Return the (X, Y) coordinate for the center point of the cell that contains the specified text.  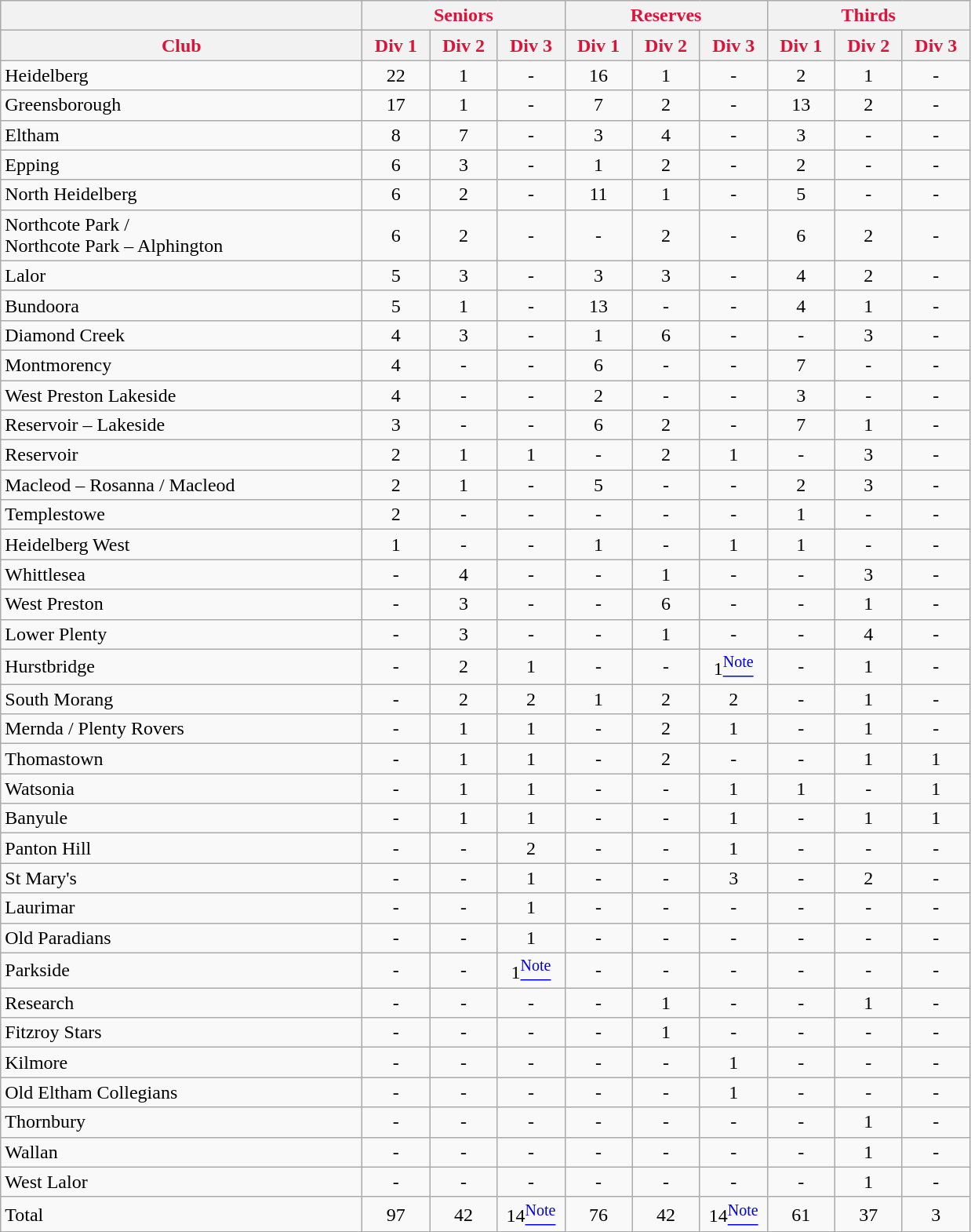
Old Paradians (182, 938)
Watsonia (182, 789)
Total (182, 1215)
Laurimar (182, 908)
Greensborough (182, 105)
Templestowe (182, 515)
16 (598, 75)
Montmorency (182, 365)
North Heidelberg (182, 195)
Mernda / Plenty Rovers (182, 729)
Lalor (182, 275)
Seniors (464, 16)
Northcote Park / Northcote Park – Alphington (182, 235)
Reservoir (182, 455)
Epping (182, 165)
61 (801, 1215)
Fitzroy Stars (182, 1033)
West Preston (182, 604)
Reservoir – Lakeside (182, 425)
St Mary's (182, 878)
Bundoora (182, 305)
22 (396, 75)
Hurstbridge (182, 667)
Research (182, 1003)
97 (396, 1215)
Reserves (666, 16)
West Lalor (182, 1182)
Heidelberg West (182, 545)
South Morang (182, 699)
Diamond Creek (182, 335)
Macleod – Rosanna / Macleod (182, 485)
Kilmore (182, 1063)
17 (396, 105)
Thirds (868, 16)
Lower Plenty (182, 634)
76 (598, 1215)
Thomastown (182, 759)
Panton Hill (182, 848)
8 (396, 135)
37 (868, 1215)
Heidelberg (182, 75)
West Preston Lakeside (182, 395)
Whittlesea (182, 574)
Old Eltham Collegians (182, 1092)
Eltham (182, 135)
Club (182, 46)
Wallan (182, 1152)
Thornbury (182, 1122)
Banyule (182, 818)
Parkside (182, 970)
11 (598, 195)
